Return the [x, y] coordinate for the center point of the cell that contains the specified text.  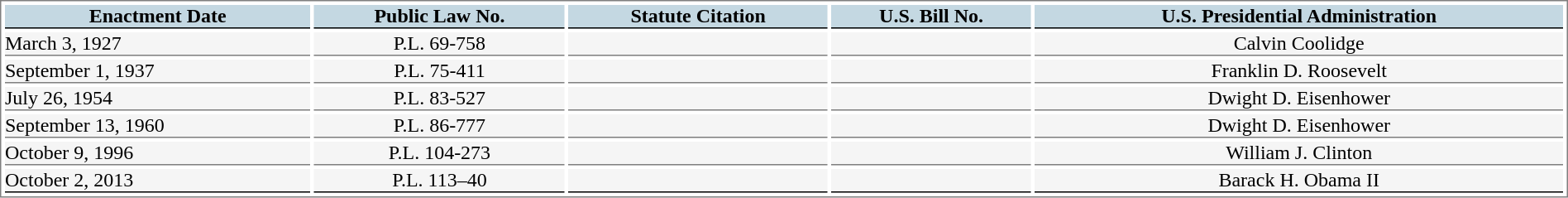
March 3, 1927 [157, 44]
U.S. Presidential Administration [1298, 17]
P.L. 104-273 [440, 153]
William J. Clinton [1298, 153]
Franklin D. Roosevelt [1298, 71]
September 13, 1960 [157, 126]
Public Law No. [440, 17]
U.S. Bill No. [931, 17]
Barack H. Obama II [1298, 181]
Statute Citation [698, 17]
P.L. 113–40 [440, 181]
July 26, 1954 [157, 99]
P.L. 69-758 [440, 44]
October 9, 1996 [157, 153]
Calvin Coolidge [1298, 44]
September 1, 1937 [157, 71]
P.L. 83-527 [440, 99]
P.L. 86-777 [440, 126]
P.L. 75-411 [440, 71]
Enactment Date [157, 17]
October 2, 2013 [157, 181]
